Detect which cell encompasses the target text, then output its [x, y] center coordinate. 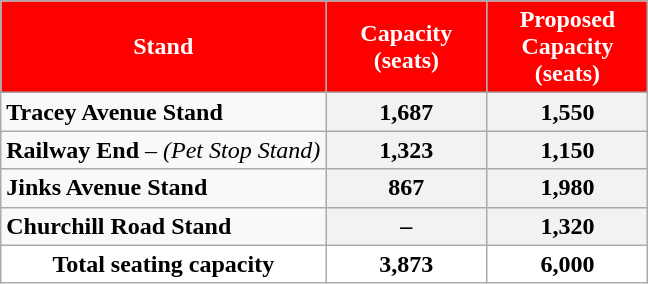
Jinks Avenue Stand [164, 188]
1,323 [406, 150]
Capacity (seats) [406, 47]
Churchill Road Stand [164, 226]
Stand [164, 47]
Railway End – (Pet Stop Stand) [164, 150]
1,687 [406, 112]
867 [406, 188]
6,000 [568, 264]
Tracey Avenue Stand [164, 112]
1,980 [568, 188]
3,873 [406, 264]
1,550 [568, 112]
1,150 [568, 150]
– [406, 226]
Proposed Capacity (seats) [568, 47]
1,320 [568, 226]
Total seating capacity [164, 264]
